Find where the given text appears and provide that cell's center as (x, y) coordinate. 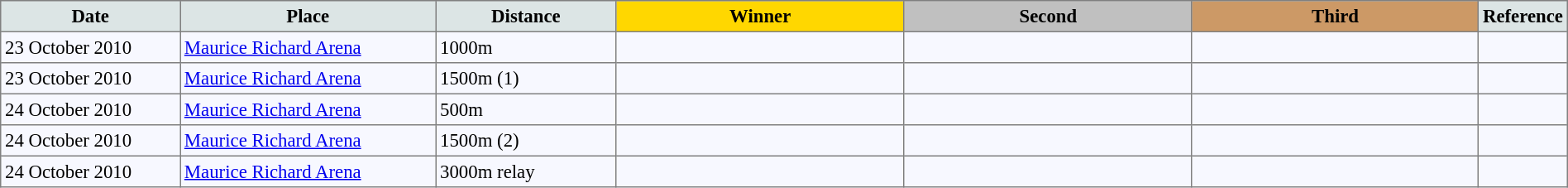
Date (91, 17)
3000m relay (526, 171)
Third (1335, 17)
Second (1048, 17)
Winner (760, 17)
Reference (1523, 17)
Distance (526, 17)
1000m (526, 47)
1500m (2) (526, 141)
1500m (1) (526, 79)
Place (308, 17)
500m (526, 109)
